Return the (X, Y) coordinate for the center point of the cell that contains the specified text.  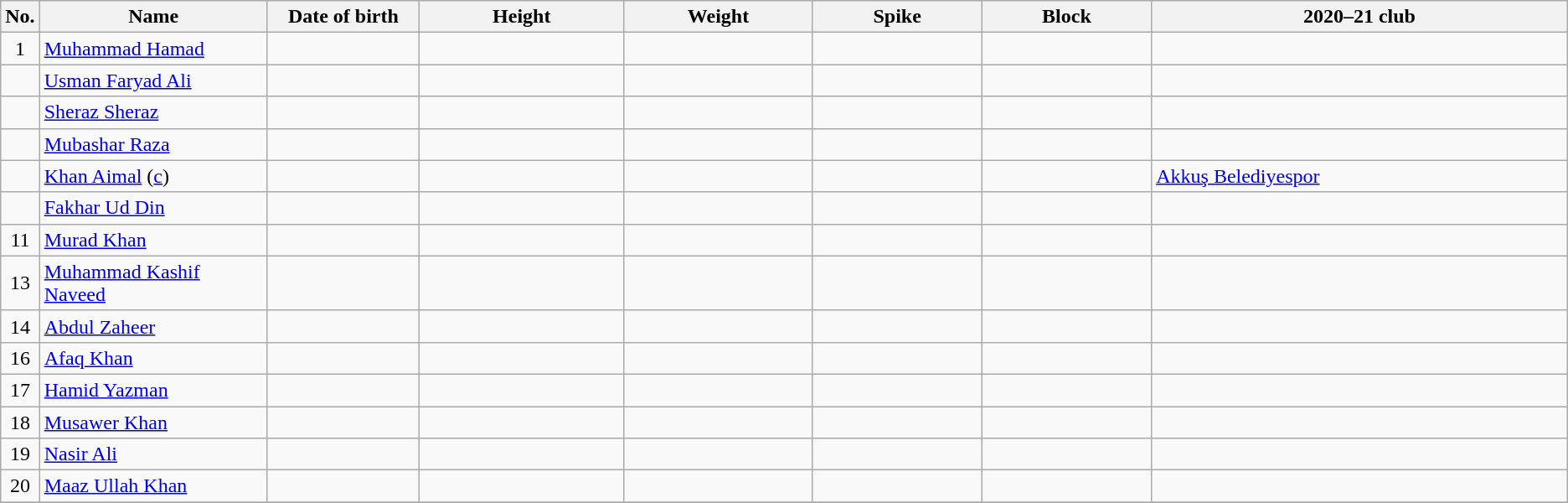
Fakhar Ud Din (153, 208)
14 (20, 326)
Khan Aimal (c) (153, 176)
Usman Faryad Ali (153, 80)
Akkuş Belediyespor (1360, 176)
Date of birth (343, 17)
Mubashar Raza (153, 144)
11 (20, 240)
16 (20, 358)
Hamid Yazman (153, 390)
Muhammad Kashif Naveed (153, 283)
13 (20, 283)
Muhammad Hamad (153, 49)
No. (20, 17)
Musawer Khan (153, 422)
Abdul Zaheer (153, 326)
Murad Khan (153, 240)
Spike (897, 17)
Afaq Khan (153, 358)
Weight (719, 17)
Name (153, 17)
20 (20, 486)
1 (20, 49)
Nasir Ali (153, 454)
17 (20, 390)
Maaz Ullah Khan (153, 486)
Height (521, 17)
19 (20, 454)
Sheraz Sheraz (153, 112)
2020–21 club (1360, 17)
Block (1066, 17)
18 (20, 422)
